Determine the (x, y) coordinate at the center of the cell enclosing the given text.  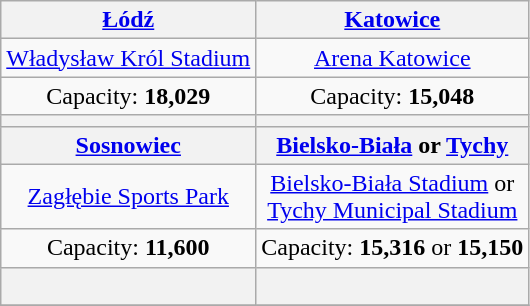
Sosnowiec (128, 145)
Capacity: 15,048 (392, 96)
Bielsko-Biała or Tychy (392, 145)
Katowice (392, 20)
Capacity: 18,029 (128, 96)
Zagłębie Sports Park (128, 196)
Bielsko-Biała Stadium orTychy Municipal Stadium (392, 196)
Arena Katowice (392, 58)
Łódź (128, 20)
Władysław Król Stadium (128, 58)
Capacity: 15,316 or 15,150 (392, 248)
Capacity: 11,600 (128, 248)
